Scan for the cell matching the given text and deliver its (x, y) coordinate at center. 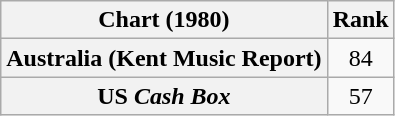
Chart (1980) (164, 20)
Australia (Kent Music Report) (164, 58)
84 (360, 58)
Rank (360, 20)
US Cash Box (164, 96)
57 (360, 96)
